Extract the [x, y] coordinate from the center of the cell holding the provided text.  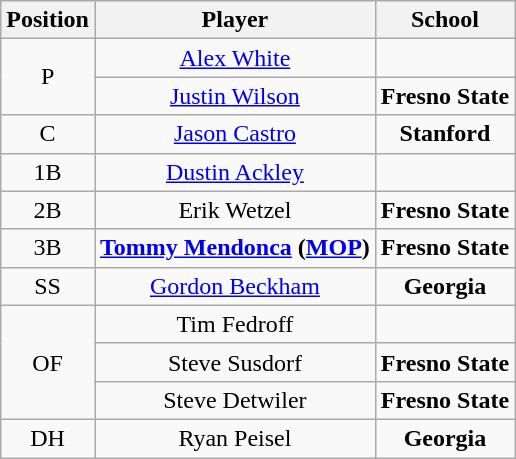
DH [48, 438]
SS [48, 286]
Tommy Mendonca (MOP) [234, 248]
Gordon Beckham [234, 286]
Tim Fedroff [234, 324]
Player [234, 20]
Justin Wilson [234, 96]
C [48, 134]
Erik Wetzel [234, 210]
1B [48, 172]
Jason Castro [234, 134]
Alex White [234, 58]
2B [48, 210]
School [444, 20]
OF [48, 362]
Stanford [444, 134]
Position [48, 20]
Dustin Ackley [234, 172]
Steve Susdorf [234, 362]
Ryan Peisel [234, 438]
3B [48, 248]
P [48, 77]
Steve Detwiler [234, 400]
